Scan for the cell matching the given text and deliver its [X, Y] coordinate at center. 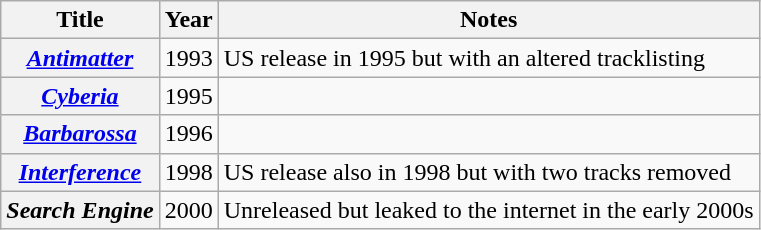
Notes [488, 20]
Antimatter [80, 58]
US release in 1995 but with an altered tracklisting [488, 58]
1995 [188, 96]
1996 [188, 134]
2000 [188, 210]
US release also in 1998 but with two tracks removed [488, 172]
1993 [188, 58]
Title [80, 20]
Year [188, 20]
Unreleased but leaked to the internet in the early 2000s [488, 210]
Cyberia [80, 96]
Interference [80, 172]
Search Engine [80, 210]
1998 [188, 172]
Barbarossa [80, 134]
